Extract the (X, Y) coordinate from the center of the cell holding the provided text.  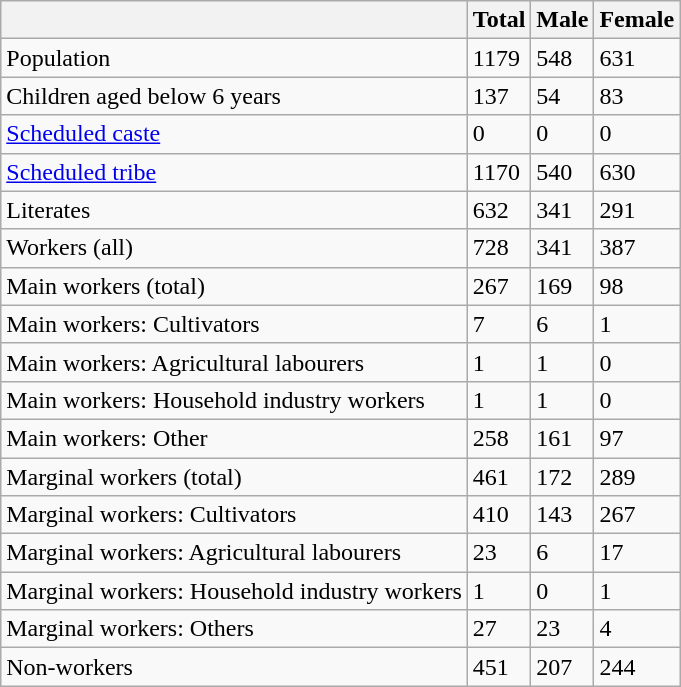
161 (562, 438)
Children aged below 6 years (234, 96)
169 (562, 286)
Main workers: Household industry workers (234, 400)
Marginal workers (total) (234, 477)
548 (562, 58)
Male (562, 20)
4 (637, 629)
Scheduled caste (234, 134)
Scheduled tribe (234, 172)
410 (499, 515)
97 (637, 438)
Main workers: Agricultural labourers (234, 362)
291 (637, 210)
728 (499, 248)
Main workers: Other (234, 438)
Marginal workers: Household industry workers (234, 591)
Literates (234, 210)
17 (637, 553)
1179 (499, 58)
7 (499, 324)
Non-workers (234, 667)
137 (499, 96)
540 (562, 172)
289 (637, 477)
451 (499, 667)
387 (637, 248)
244 (637, 667)
Marginal workers: Cultivators (234, 515)
258 (499, 438)
83 (637, 96)
Female (637, 20)
Workers (all) (234, 248)
207 (562, 667)
98 (637, 286)
Total (499, 20)
143 (562, 515)
Marginal workers: Agricultural labourers (234, 553)
172 (562, 477)
630 (637, 172)
632 (499, 210)
27 (499, 629)
631 (637, 58)
1170 (499, 172)
Marginal workers: Others (234, 629)
Population (234, 58)
Main workers (total) (234, 286)
Main workers: Cultivators (234, 324)
461 (499, 477)
54 (562, 96)
